From the cell containing the given text, extract its center point as (x, y) coordinate. 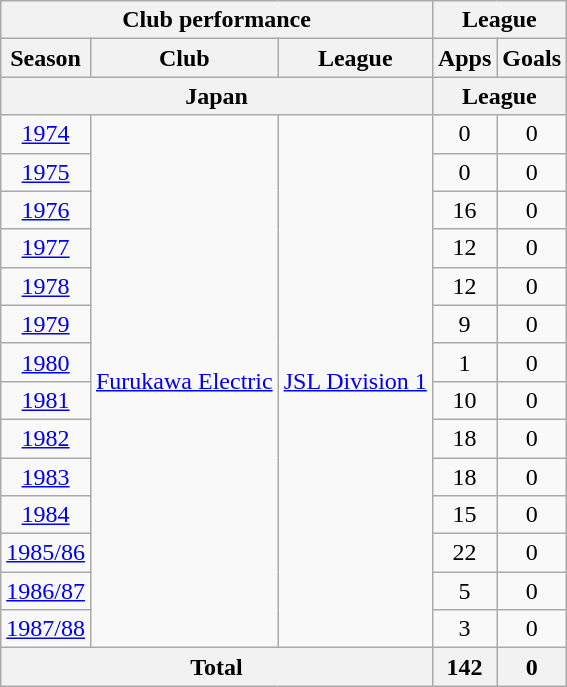
Apps (464, 58)
1978 (46, 286)
1976 (46, 210)
1979 (46, 324)
1977 (46, 248)
3 (464, 629)
1 (464, 362)
5 (464, 591)
1975 (46, 172)
Japan (217, 96)
1984 (46, 515)
1980 (46, 362)
Club performance (217, 20)
1985/86 (46, 553)
1974 (46, 134)
JSL Division 1 (355, 382)
1981 (46, 400)
142 (464, 667)
22 (464, 553)
16 (464, 210)
1987/88 (46, 629)
10 (464, 400)
1982 (46, 438)
1986/87 (46, 591)
Club (184, 58)
1983 (46, 477)
15 (464, 515)
Furukawa Electric (184, 382)
Total (217, 667)
Goals (532, 58)
Season (46, 58)
9 (464, 324)
